Search for the cell housing the specified text and yield its (X, Y) center coordinate. 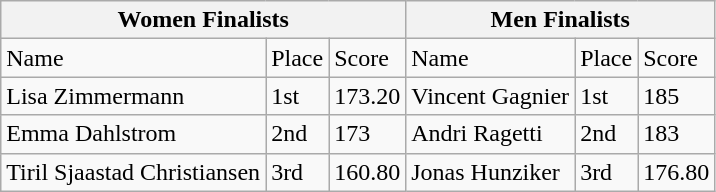
Women Finalists (204, 20)
Lisa Zimmermann (134, 96)
Tiril Sjaastad Christiansen (134, 172)
173.20 (368, 96)
183 (676, 134)
160.80 (368, 172)
Emma Dahlstrom (134, 134)
Andri Ragetti (490, 134)
Jonas Hunziker (490, 172)
Men Finalists (560, 20)
176.80 (676, 172)
Vincent Gagnier (490, 96)
173 (368, 134)
185 (676, 96)
